Capture the cell that displays the provided text and extract its (X, Y) central coordinate. 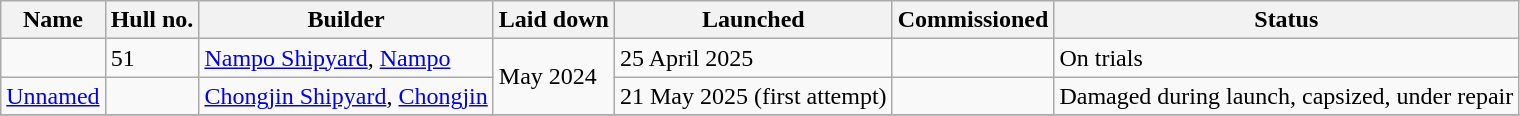
Chongjin Shipyard, Chongjin (346, 96)
Laid down (554, 20)
May 2024 (554, 77)
51 (152, 58)
Builder (346, 20)
Name (53, 20)
On trials (1286, 58)
25 April 2025 (753, 58)
Hull no. (152, 20)
Commissioned (973, 20)
Nampo Shipyard, Nampo (346, 58)
Damaged during launch, capsized, under repair (1286, 96)
21 May 2025 (first attempt) (753, 96)
Unnamed (53, 96)
Status (1286, 20)
Launched (753, 20)
